Extract the (x, y) coordinate from the center of the cell holding the provided text.  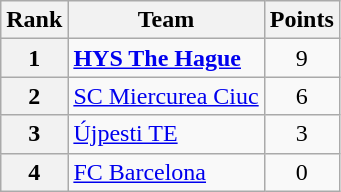
6 (302, 96)
9 (302, 58)
FC Barcelona (166, 172)
2 (34, 96)
4 (34, 172)
Team (166, 20)
Points (302, 20)
0 (302, 172)
1 (34, 58)
HYS The Hague (166, 58)
Újpesti TE (166, 134)
SC Miercurea Ciuc (166, 96)
Rank (34, 20)
